Search for the cell housing the specified text and yield its [x, y] center coordinate. 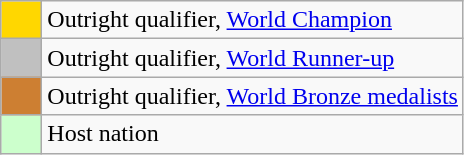
Outright qualifier, World Runner-up [253, 58]
Outright qualifier, World Champion [253, 20]
Outright qualifier, World Bronze medalists [253, 96]
Host nation [253, 134]
